Identify which cell holds the provided text, then report its [x, y] central coordinate. 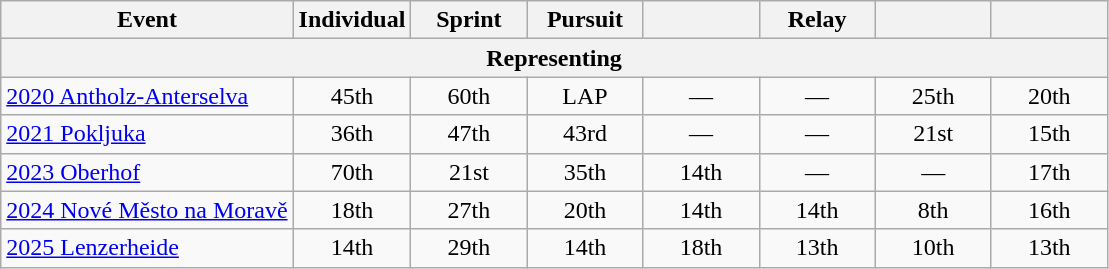
2020 Antholz-Anterselva [147, 96]
60th [469, 96]
29th [469, 248]
17th [1049, 172]
70th [352, 172]
Event [147, 20]
27th [469, 210]
2024 Nové Město na Moravě [147, 210]
LAP [585, 96]
15th [1049, 134]
Sprint [469, 20]
43rd [585, 134]
16th [1049, 210]
Pursuit [585, 20]
2023 Oberhof [147, 172]
2025 Lenzerheide [147, 248]
8th [933, 210]
2021 Pokljuka [147, 134]
25th [933, 96]
10th [933, 248]
47th [469, 134]
Individual [352, 20]
36th [352, 134]
45th [352, 96]
35th [585, 172]
Representing [554, 58]
Relay [817, 20]
